Find where the given text appears and provide that cell's center as (x, y) coordinate. 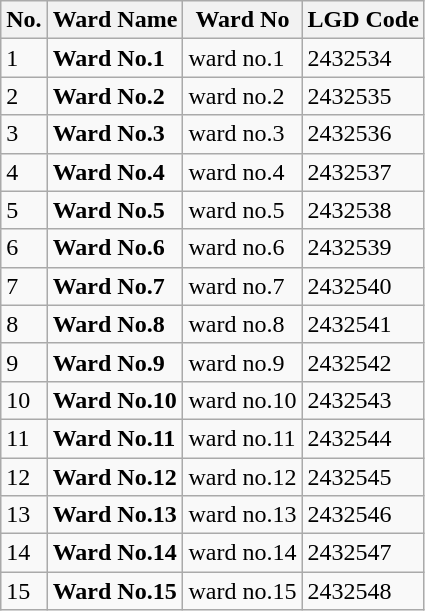
ward no.14 (242, 553)
2432545 (363, 477)
9 (24, 362)
ward no.7 (242, 286)
LGD Code (363, 20)
Ward No.7 (115, 286)
ward no.13 (242, 515)
7 (24, 286)
ward no.10 (242, 400)
2432548 (363, 591)
ward no.11 (242, 438)
13 (24, 515)
2 (24, 96)
ward no.1 (242, 58)
Ward No.12 (115, 477)
5 (24, 210)
2432537 (363, 172)
Ward Name (115, 20)
2432536 (363, 134)
2432541 (363, 324)
2432543 (363, 400)
ward no.6 (242, 248)
ward no.3 (242, 134)
Ward No.1 (115, 58)
10 (24, 400)
6 (24, 248)
11 (24, 438)
Ward No (242, 20)
Ward No.5 (115, 210)
Ward No.10 (115, 400)
Ward No.6 (115, 248)
No. (24, 20)
ward no.9 (242, 362)
ward no.12 (242, 477)
Ward No.11 (115, 438)
1 (24, 58)
Ward No.15 (115, 591)
4 (24, 172)
2432547 (363, 553)
ward no.8 (242, 324)
3 (24, 134)
Ward No.3 (115, 134)
8 (24, 324)
Ward No.4 (115, 172)
14 (24, 553)
Ward No.9 (115, 362)
ward no.5 (242, 210)
ward no.4 (242, 172)
2432538 (363, 210)
Ward No.13 (115, 515)
2432535 (363, 96)
2432540 (363, 286)
2432539 (363, 248)
Ward No.14 (115, 553)
2432534 (363, 58)
12 (24, 477)
2432544 (363, 438)
2432542 (363, 362)
ward no.15 (242, 591)
Ward No.2 (115, 96)
Ward No.8 (115, 324)
2432546 (363, 515)
15 (24, 591)
ward no.2 (242, 96)
